Pinpoint the cell where the given text exists, returning its (X, Y) midpoint coordinate. 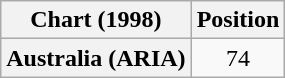
Position (238, 20)
Chart (1998) (96, 20)
74 (238, 58)
Australia (ARIA) (96, 58)
